Provide the (x, y) coordinate of the cell's center where the given text is located.  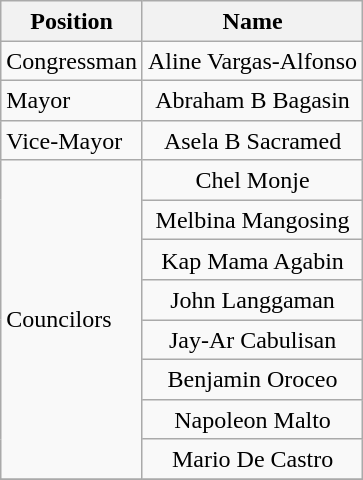
Benjamin Oroceo (252, 379)
Vice-Mayor (72, 140)
Chel Monje (252, 180)
Melbina Mangosing (252, 220)
Aline Vargas-Alfonso (252, 61)
Kap Mama Agabin (252, 260)
Congressman (72, 61)
Jay-Ar Cabulisan (252, 340)
Councilors (72, 320)
Abraham B Bagasin (252, 100)
Napoleon Malto (252, 419)
Position (72, 21)
Mario De Castro (252, 459)
John Langgaman (252, 300)
Name (252, 21)
Asela B Sacramed (252, 140)
Mayor (72, 100)
